Scan for the cell matching the given text and deliver its [X, Y] coordinate at center. 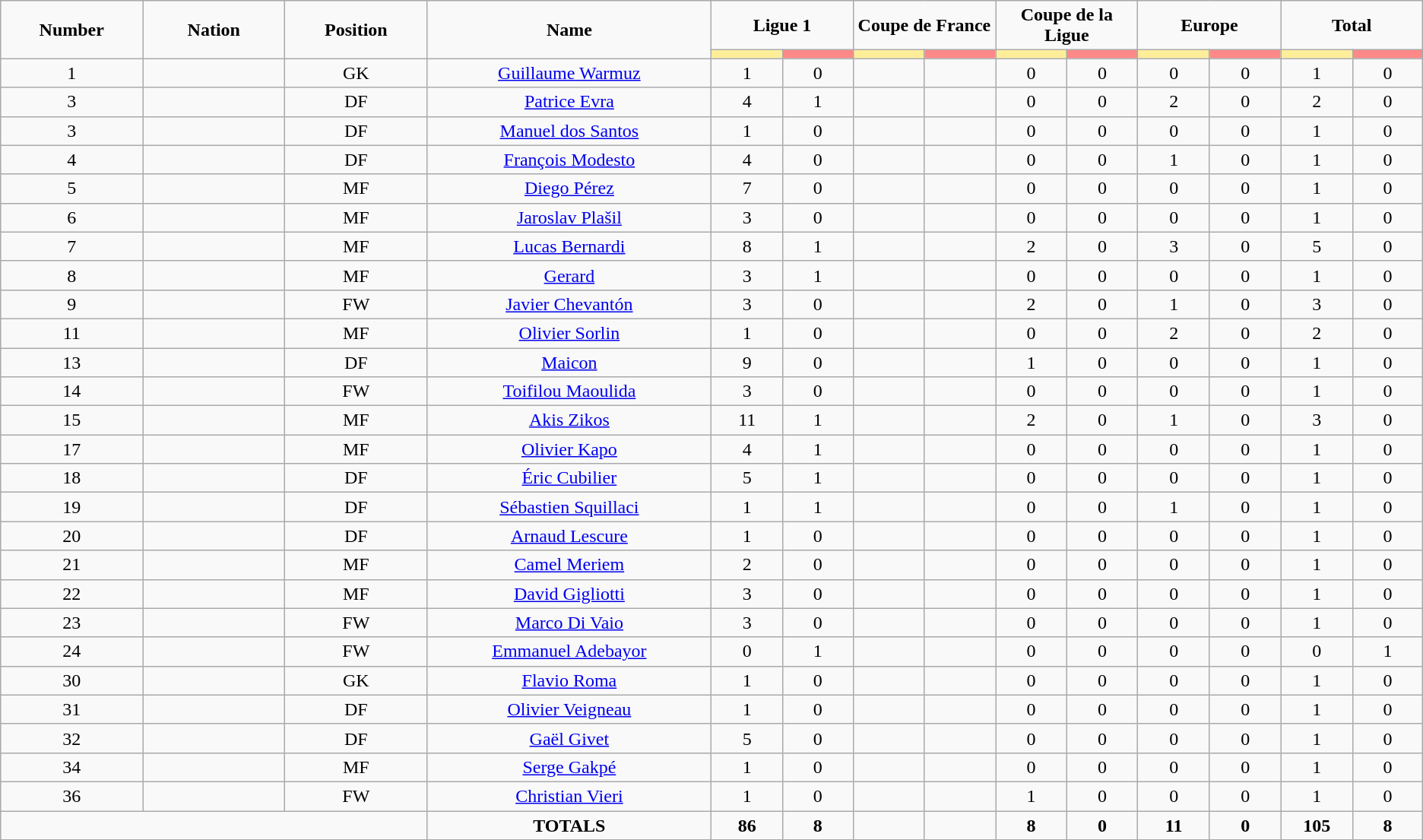
Ligue 1 [782, 26]
20 [71, 536]
Number [71, 30]
Guillaume Warmuz [569, 73]
Emmanuel Adebayor [569, 651]
23 [71, 623]
34 [71, 767]
31 [71, 709]
Javier Chevantón [569, 304]
Position [356, 30]
TOTALS [569, 825]
22 [71, 594]
Name [569, 30]
6 [71, 217]
Sébastien Squillaci [569, 507]
Diego Pérez [569, 189]
Olivier Sorlin [569, 333]
Olivier Kapo [569, 449]
Jaroslav Plašil [569, 217]
36 [71, 796]
Maicon [569, 363]
18 [71, 478]
Flavio Roma [569, 680]
Nation [214, 30]
Manuel dos Santos [569, 131]
19 [71, 507]
32 [71, 738]
Akis Zikos [569, 420]
Total [1352, 26]
15 [71, 420]
Olivier Veigneau [569, 709]
86 [747, 825]
David Gigliotti [569, 594]
Serge Gakpé [569, 767]
14 [71, 391]
Coupe de la Ligue [1067, 26]
24 [71, 651]
Gerard [569, 275]
Europe [1209, 26]
30 [71, 680]
17 [71, 449]
Gaël Givet [569, 738]
Marco Di Vaio [569, 623]
Éric Cubilier [569, 478]
Camel Meriem [569, 565]
Arnaud Lescure [569, 536]
Coupe de France [924, 26]
21 [71, 565]
Toifilou Maoulida [569, 391]
13 [71, 363]
Christian Vieri [569, 796]
François Modesto [569, 160]
Lucas Bernardi [569, 246]
105 [1317, 825]
Patrice Evra [569, 102]
